Search for the cell housing the specified text and yield its [x, y] center coordinate. 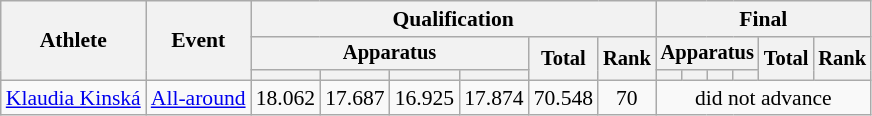
70.548 [564, 98]
Klaudia Kinská [74, 98]
Qualification [454, 19]
Final [764, 19]
Athlete [74, 40]
did not advance [764, 98]
18.062 [286, 98]
All-around [198, 98]
17.874 [494, 98]
Event [198, 40]
16.925 [424, 98]
17.687 [354, 98]
70 [627, 98]
